Return (X, Y) of the center of cell containing provided text 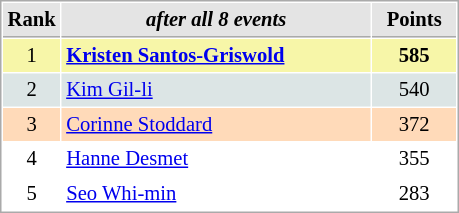
372 (414, 124)
Points (414, 20)
4 (32, 158)
Hanne Desmet (216, 158)
2 (32, 90)
3 (32, 124)
5 (32, 194)
Seo Whi-min (216, 194)
Rank (32, 20)
540 (414, 90)
283 (414, 194)
585 (414, 56)
355 (414, 158)
Kim Gil-li (216, 90)
1 (32, 56)
Kristen Santos-Griswold (216, 56)
Corinne Stoddard (216, 124)
after all 8 events (216, 20)
